Output the [X, Y] coordinate of the center of the cell containing the given text.  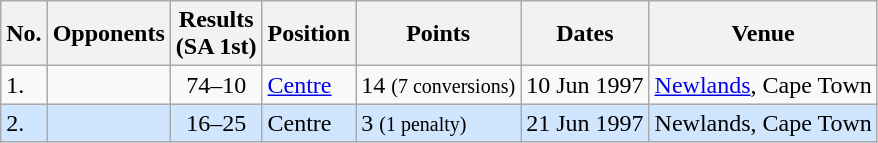
Points [438, 34]
2. [24, 123]
3 (1 penalty) [438, 123]
10 Jun 1997 [585, 85]
21 Jun 1997 [585, 123]
Dates [585, 34]
Results(SA 1st) [216, 34]
No. [24, 34]
Position [309, 34]
1. [24, 85]
14 (7 conversions) [438, 85]
74–10 [216, 85]
16–25 [216, 123]
Opponents [108, 34]
Venue [763, 34]
